Locate the cell with the specified text and output its [X, Y] center coordinate. 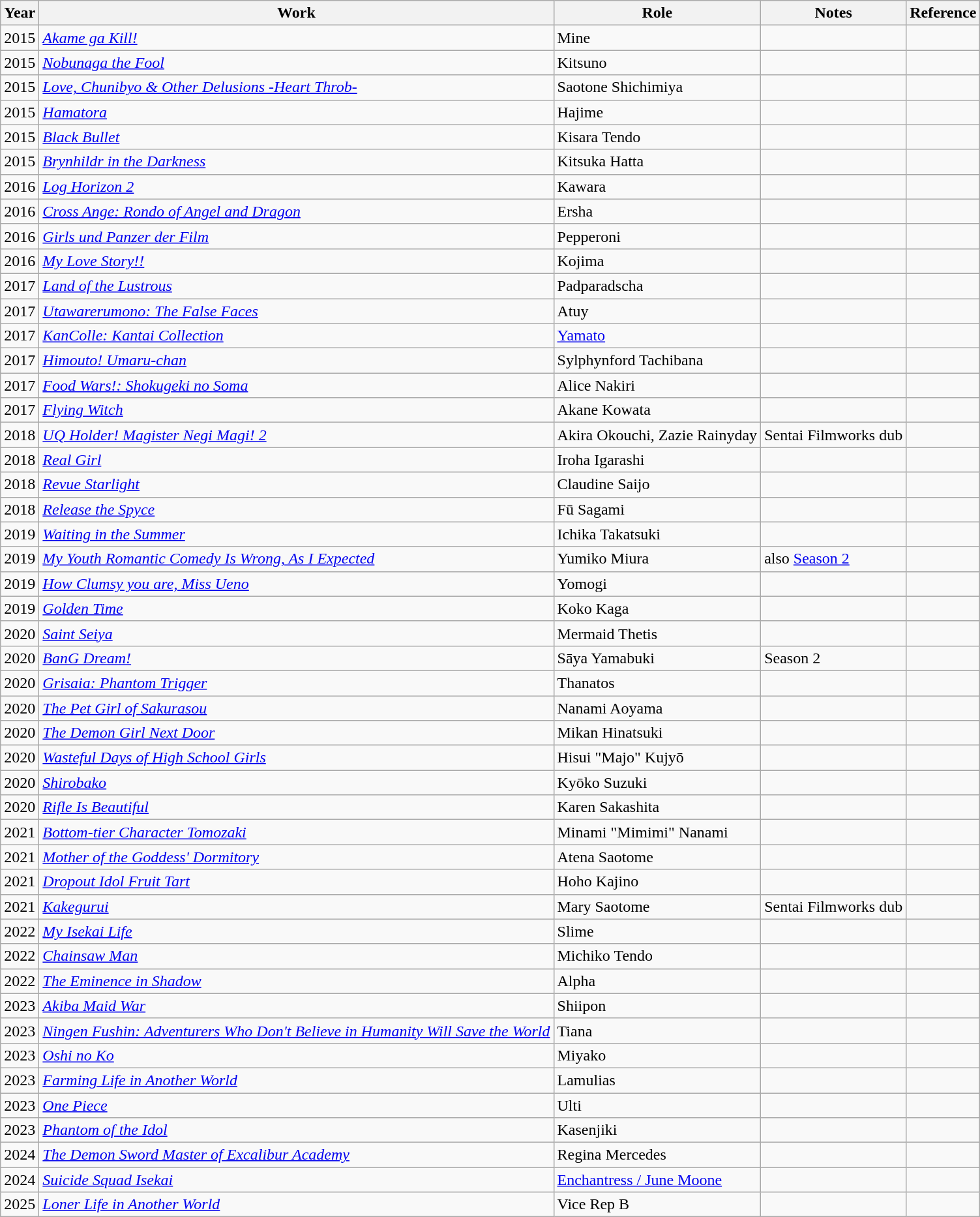
Yamato [657, 336]
Sylphynford Tachibana [657, 361]
Karen Sakashita [657, 807]
How Clumsy you are, Miss Ueno [296, 584]
Fū Sagami [657, 509]
Work [296, 13]
Yumiko Miura [657, 559]
Mine [657, 38]
Revue Starlight [296, 485]
Ulti [657, 1105]
Ichika Takatsuki [657, 534]
Alice Nakiri [657, 385]
Hoho Kajino [657, 882]
Miyako [657, 1055]
Flying Witch [296, 410]
Girls und Panzer der Film [296, 236]
Cross Ange: Rondo of Angel and Dragon [296, 211]
Bottom-tier Character Tomozaki [296, 832]
My Isekai Life [296, 931]
Kojima [657, 261]
Alpha [657, 981]
Hisui "Majo" Kujyō [657, 758]
The Demon Sword Master of Excalibur Academy [296, 1155]
Himouto! Umaru-chan [296, 361]
Enchantress / June Moone [657, 1180]
Tiana [657, 1030]
KanColle: Kantai Collection [296, 336]
My Love Story!! [296, 261]
Koko Kaga [657, 608]
Ersha [657, 211]
Kakegurui [296, 907]
Akira Okouchi, Zazie Rainyday [657, 435]
Brynhildr in the Darkness [296, 162]
UQ Holder! Magister Negi Magi! 2 [296, 435]
Shirobako [296, 783]
Love, Chunibyo & Other Delusions -Heart Throb- [296, 87]
Pepperoni [657, 236]
Saotone Shichimiya [657, 87]
Mikan Hinatsuki [657, 733]
Chainsaw Man [296, 956]
Notes [833, 13]
Kawara [657, 187]
Kasenjiki [657, 1130]
Kitsuka Hatta [657, 162]
Season 2 [833, 658]
Log Horizon 2 [296, 187]
Reference [943, 13]
BanG Dream! [296, 658]
Year [20, 13]
Minami "Mimimi" Nanami [657, 832]
Atena Saotome [657, 857]
Nobunaga the Fool [296, 63]
Ningen Fushin: Adventurers Who Don't Believe in Humanity Will Save the World [296, 1030]
Kitsuno [657, 63]
Hajime [657, 112]
Land of the Lustrous [296, 286]
Claudine Saijo [657, 485]
Phantom of the Idol [296, 1130]
Akiba Maid War [296, 1006]
Shiipon [657, 1006]
Food Wars!: Shokugeki no Soma [296, 385]
The Demon Girl Next Door [296, 733]
Iroha Igarashi [657, 460]
Kisara Tendo [657, 137]
Role [657, 13]
Black Bullet [296, 137]
Akame ga Kill! [296, 38]
Release the Spyce [296, 509]
Atuy [657, 311]
My Youth Romantic Comedy Is Wrong, As I Expected [296, 559]
Farming Life in Another World [296, 1080]
Slime [657, 931]
Akane Kowata [657, 410]
Wasteful Days of High School Girls [296, 758]
Kyōko Suzuki [657, 783]
Waiting in the Summer [296, 534]
Vice Rep B [657, 1205]
Real Girl [296, 460]
Suicide Squad Isekai [296, 1180]
Regina Mercedes [657, 1155]
Hamatora [296, 112]
Loner Life in Another World [296, 1205]
Lamulias [657, 1080]
Golden Time [296, 608]
Utawarerumono: The False Faces [296, 311]
Padparadscha [657, 286]
The Eminence in Shadow [296, 981]
Michiko Tendo [657, 956]
Dropout Idol Fruit Tart [296, 882]
Mary Saotome [657, 907]
also Season 2 [833, 559]
Nanami Aoyama [657, 708]
Mermaid Thetis [657, 633]
The Pet Girl of Sakurasou [296, 708]
Saint Seiya [296, 633]
Thanatos [657, 683]
2025 [20, 1205]
Yomogi [657, 584]
Oshi no Ko [296, 1055]
Grisaia: Phantom Trigger [296, 683]
Rifle Is Beautiful [296, 807]
One Piece [296, 1105]
Sāya Yamabuki [657, 658]
Mother of the Goddess' Dormitory [296, 857]
